From the cell containing the given text, extract its center point as (X, Y) coordinate. 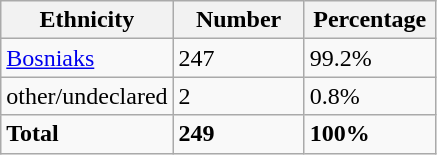
other/undeclared (87, 96)
2 (238, 96)
Percentage (370, 20)
Ethnicity (87, 20)
249 (238, 134)
0.8% (370, 96)
100% (370, 134)
Total (87, 134)
247 (238, 58)
Number (238, 20)
99.2% (370, 58)
Bosniaks (87, 58)
